Pinpoint the cell where the given text exists, returning its [x, y] midpoint coordinate. 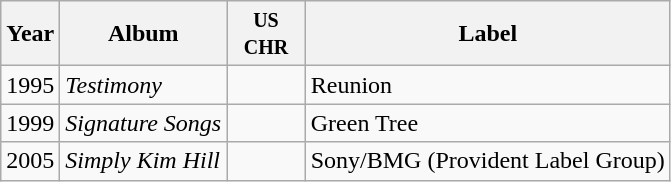
Reunion [488, 85]
1995 [30, 85]
1999 [30, 123]
Testimony [144, 85]
Simply Kim Hill [144, 161]
2005 [30, 161]
Year [30, 34]
Sony/BMG (Provident Label Group) [488, 161]
Green Tree [488, 123]
Signature Songs [144, 123]
US CHR [266, 34]
Label [488, 34]
Album [144, 34]
